Return the [X, Y] coordinate for the center point of the cell that contains the specified text.  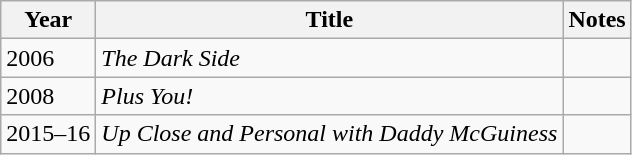
Notes [597, 20]
2015–16 [48, 134]
Up Close and Personal with Daddy McGuiness [330, 134]
Plus You! [330, 96]
Title [330, 20]
2006 [48, 58]
Year [48, 20]
The Dark Side [330, 58]
2008 [48, 96]
